Find where the given text appears and provide that cell's center as (X, Y) coordinate. 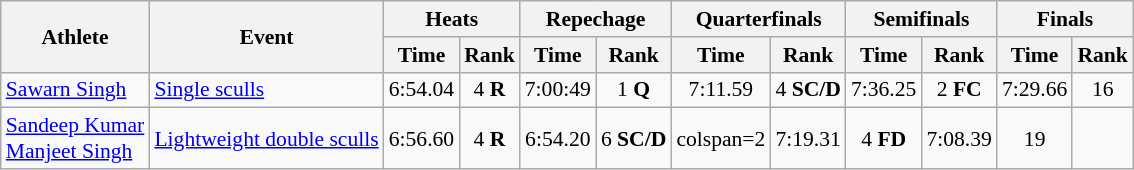
Repechage (596, 19)
Sawarn Singh (76, 90)
6:54.20 (558, 138)
Semifinals (922, 19)
2 FC (958, 90)
1 Q (634, 90)
6:56.60 (422, 138)
7:08.39 (958, 138)
7:29.66 (1034, 90)
4 FD (884, 138)
Lightweight double sculls (266, 138)
4 SC/D (808, 90)
Heats (452, 19)
Quarterfinals (758, 19)
6 SC/D (634, 138)
Single sculls (266, 90)
6:54.04 (422, 90)
7:19.31 (808, 138)
Sandeep KumarManjeet Singh (76, 138)
16 (1102, 90)
Event (266, 36)
7:11.59 (720, 90)
Athlete (76, 36)
7:36.25 (884, 90)
colspan=2 (720, 138)
Finals (1065, 19)
19 (1034, 138)
7:00:49 (558, 90)
